Capture the cell that displays the provided text and extract its [x, y] central coordinate. 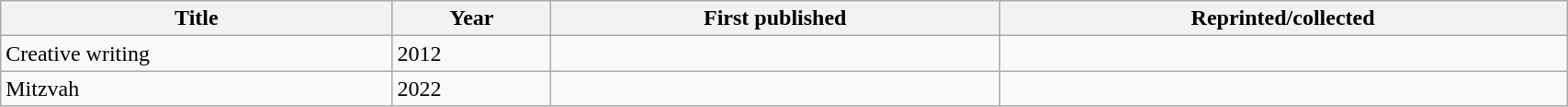
2022 [472, 89]
2012 [472, 53]
First published [775, 18]
Year [472, 18]
Title [197, 18]
Reprinted/collected [1283, 18]
Creative writing [197, 53]
Mitzvah [197, 89]
